Return the [x, y] coordinate for the center point of the cell that contains the specified text.  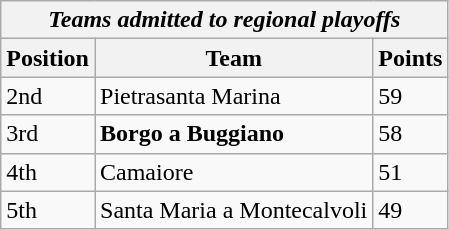
4th [48, 172]
58 [410, 134]
2nd [48, 96]
Pietrasanta Marina [233, 96]
Teams admitted to regional playoffs [224, 20]
Camaiore [233, 172]
5th [48, 210]
Team [233, 58]
Position [48, 58]
59 [410, 96]
Santa Maria a Montecalvoli [233, 210]
49 [410, 210]
3rd [48, 134]
Points [410, 58]
51 [410, 172]
Borgo a Buggiano [233, 134]
